Detect which cell encompasses the target text, then output its [x, y] center coordinate. 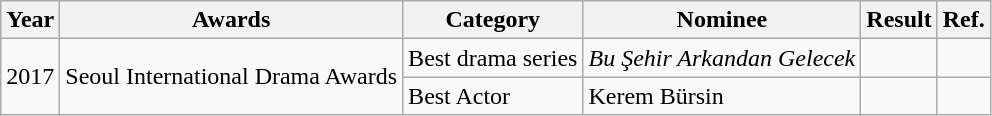
Result [899, 20]
Ref. [964, 20]
Nominee [722, 20]
2017 [30, 77]
Best drama series [493, 58]
Seoul International Drama Awards [232, 77]
Best Actor [493, 96]
Bu Şehir Arkandan Gelecek [722, 58]
Awards [232, 20]
Year [30, 20]
Kerem Bürsin [722, 96]
Category [493, 20]
